Locate the cell with the specified text and output its [x, y] center coordinate. 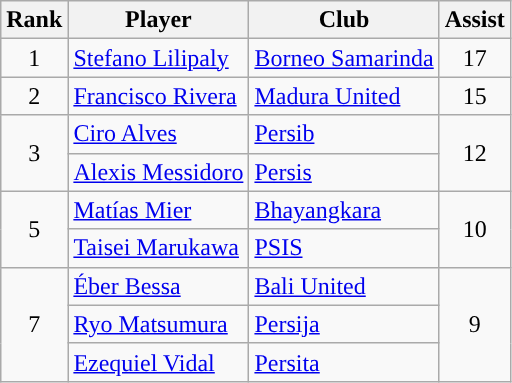
5 [34, 229]
Persis [344, 172]
Borneo Samarinda [344, 58]
12 [474, 153]
Persija [344, 324]
Ezequiel Vidal [158, 362]
Player [158, 20]
Rank [34, 20]
10 [474, 229]
Bali United [344, 286]
PSIS [344, 248]
1 [34, 58]
Alexis Messidoro [158, 172]
15 [474, 96]
7 [34, 324]
Assist [474, 20]
17 [474, 58]
Stefano Lilipaly [158, 58]
3 [34, 153]
Éber Bessa [158, 286]
Ciro Alves [158, 134]
Francisco Rivera [158, 96]
9 [474, 324]
Taisei Marukawa [158, 248]
Ryo Matsumura [158, 324]
Club [344, 20]
Persib [344, 134]
Madura United [344, 96]
Persita [344, 362]
Matías Mier [158, 210]
Bhayangkara [344, 210]
2 [34, 96]
